Capture the cell that displays the provided text and extract its (X, Y) central coordinate. 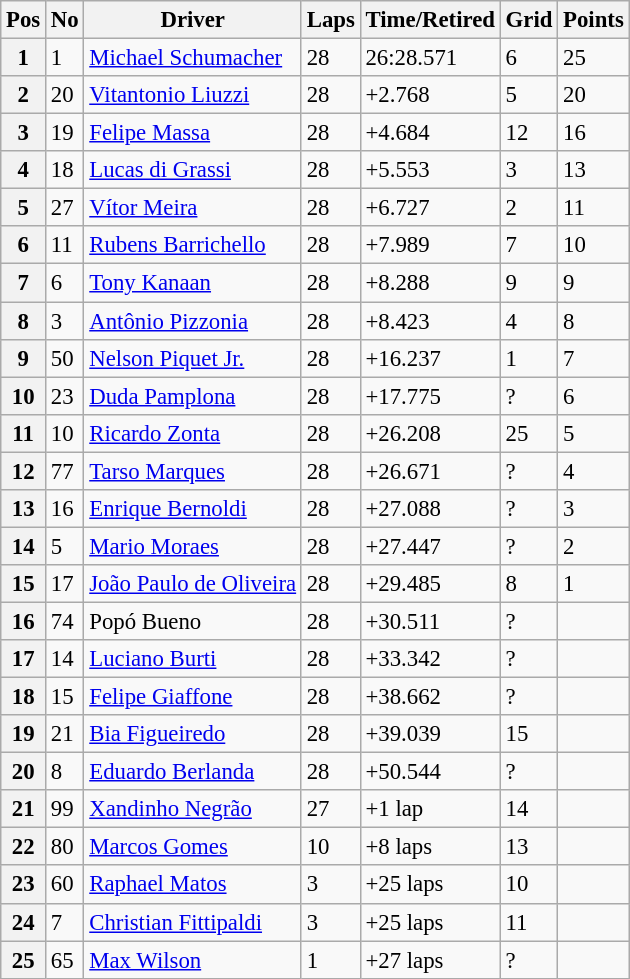
No (65, 20)
Pos (24, 20)
Vitantonio Liuzzi (192, 95)
60 (65, 885)
+7.989 (430, 245)
+39.039 (430, 734)
Driver (192, 20)
Enrique Bernoldi (192, 509)
Felipe Giaffone (192, 697)
Nelson Piquet Jr. (192, 358)
+16.237 (430, 358)
Laps (330, 20)
Ricardo Zonta (192, 433)
+27.088 (430, 509)
+29.485 (430, 584)
Bia Figueiredo (192, 734)
26:28.571 (430, 58)
+33.342 (430, 659)
Time/Retired (430, 20)
Marcos Gomes (192, 847)
99 (65, 809)
Antônio Pizzonia (192, 321)
+26.671 (430, 471)
+17.775 (430, 396)
Popó Bueno (192, 621)
+6.727 (430, 208)
77 (65, 471)
+8 laps (430, 847)
Duda Pamplona (192, 396)
+27 laps (430, 960)
João Paulo de Oliveira (192, 584)
Xandinho Negrão (192, 809)
Tony Kanaan (192, 283)
+5.553 (430, 170)
Tarso Marques (192, 471)
80 (65, 847)
+30.511 (430, 621)
+2.768 (430, 95)
65 (65, 960)
Raphael Matos (192, 885)
Points (594, 20)
Felipe Massa (192, 133)
Max Wilson (192, 960)
22 (24, 847)
74 (65, 621)
Eduardo Berlanda (192, 772)
Grid (528, 20)
Christian Fittipaldi (192, 922)
+26.208 (430, 433)
+1 lap (430, 809)
Mario Moraes (192, 546)
+8.288 (430, 283)
+38.662 (430, 697)
Rubens Barrichello (192, 245)
+27.447 (430, 546)
24 (24, 922)
Lucas di Grassi (192, 170)
+50.544 (430, 772)
Michael Schumacher (192, 58)
+8.423 (430, 321)
Vítor Meira (192, 208)
50 (65, 358)
+4.684 (430, 133)
Luciano Burti (192, 659)
